From the cell containing the given text, extract its center point as (x, y) coordinate. 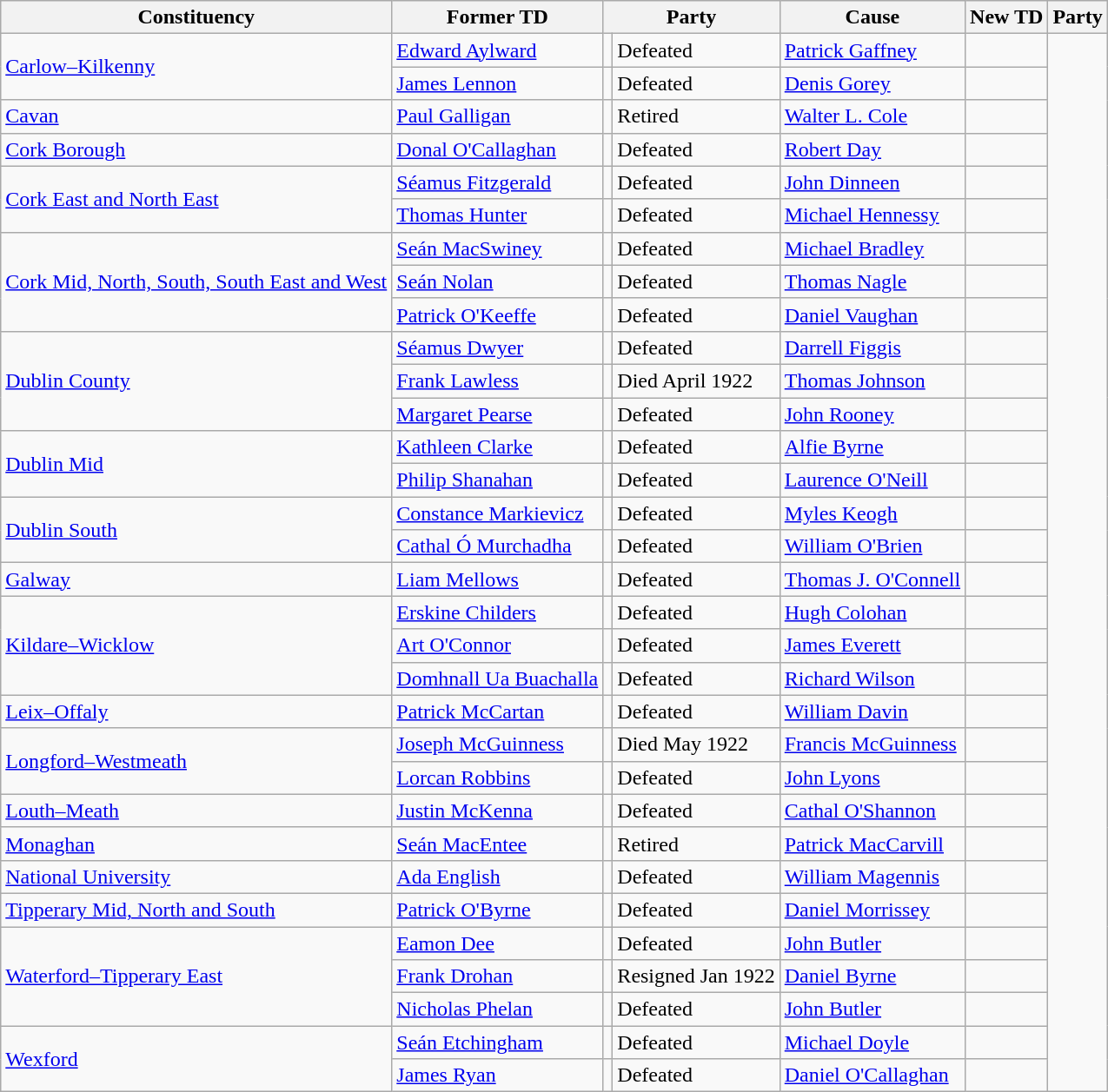
Cause (872, 17)
John Dinneen (872, 182)
Former TD (497, 17)
Domhnall Ua Buachalla (497, 678)
Wexford (196, 1059)
Thomas J. O'Connell (872, 579)
Cathal Ó Murchadha (497, 546)
Eamon Dee (497, 943)
Kildare–Wicklow (196, 645)
Donal O'Callaghan (497, 149)
Patrick McCartan (497, 711)
Michael Bradley (872, 248)
Dublin South (196, 530)
John Rooney (872, 414)
James Everett (872, 645)
Lorcan Robbins (497, 778)
William Magennis (872, 877)
Francis McGuinness (872, 745)
Daniel Byrne (872, 976)
Justin McKenna (497, 811)
Laurence O'Neill (872, 480)
Seán MacEntee (497, 844)
Louth–Meath (196, 811)
Cavan (196, 116)
Séamus Fitzgerald (497, 182)
Paul Galligan (497, 116)
Robert Day (872, 149)
Edward Aylward (497, 50)
Alfie Byrne (872, 447)
Constituency (196, 17)
Séamus Dwyer (497, 347)
Waterford–Tipperary East (196, 976)
Frank Drohan (497, 976)
Nicholas Phelan (497, 1009)
William O'Brien (872, 546)
Patrick O'Keeffe (497, 314)
Dublin Mid (196, 464)
Joseph McGuinness (497, 745)
Died April 1922 (696, 381)
Cork Mid, North, South, South East and West (196, 281)
Daniel O'Callaghan (872, 1075)
Thomas Johnson (872, 381)
Darrell Figgis (872, 347)
Constance Markievicz (497, 513)
Thomas Hunter (497, 215)
William Davin (872, 711)
Liam Mellows (497, 579)
Cork Borough (196, 149)
Longford–Westmeath (196, 761)
Walter L. Cole (872, 116)
Cathal O'Shannon (872, 811)
Dublin County (196, 381)
Erskine Childers (497, 612)
Tipperary Mid, North and South (196, 910)
Carlow–Kilkenny (196, 67)
Daniel Vaughan (872, 314)
James Ryan (497, 1075)
Richard Wilson (872, 678)
Seán Nolan (497, 281)
Philip Shanahan (497, 480)
Kathleen Clarke (497, 447)
Cork East and North East (196, 199)
Leix–Offaly (196, 711)
Seán Etchingham (497, 1042)
Died May 1922 (696, 745)
Patrick O'Byrne (497, 910)
New TD (1006, 17)
Patrick MacCarvill (872, 844)
Margaret Pearse (497, 414)
National University (196, 877)
Monaghan (196, 844)
Ada English (497, 877)
Frank Lawless (497, 381)
Daniel Morrissey (872, 910)
Resigned Jan 1922 (696, 976)
Michael Hennessy (872, 215)
James Lennon (497, 83)
Hugh Colohan (872, 612)
Patrick Gaffney (872, 50)
Thomas Nagle (872, 281)
Galway (196, 579)
Art O'Connor (497, 645)
John Lyons (872, 778)
Seán MacSwiney (497, 248)
Michael Doyle (872, 1042)
Denis Gorey (872, 83)
Myles Keogh (872, 513)
